Extract the [x, y] coordinate from the center of the cell holding the provided text.  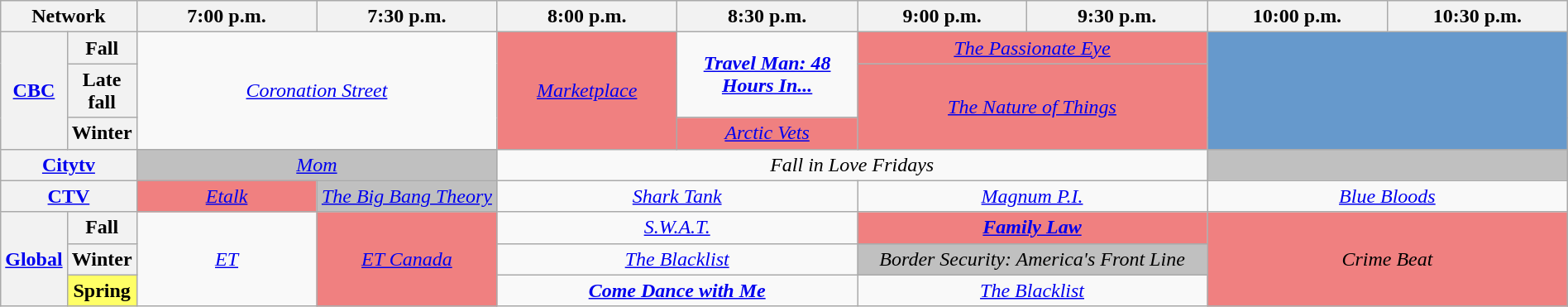
Come Dance with Me [677, 290]
Global [34, 259]
10:30 p.m. [1477, 17]
S.W.A.T. [677, 228]
Arctic Vets [767, 133]
Coronation Street [317, 91]
The Nature of Things [1032, 106]
8:30 p.m. [767, 17]
7:00 p.m. [227, 17]
Crime Beat [1388, 259]
Blue Bloods [1388, 196]
The Passionate Eye [1032, 48]
Spring [102, 290]
ET Canada [407, 259]
7:30 p.m. [407, 17]
Mom [317, 165]
The Big Bang Theory [407, 196]
Citytv [69, 165]
CTV [69, 196]
10:00 p.m. [1298, 17]
Fall in Love Fridays [852, 165]
Shark Tank [677, 196]
8:00 p.m. [587, 17]
Family Law [1032, 228]
Network [69, 17]
Border Security: America's Front Line [1032, 259]
9:00 p.m. [943, 17]
CBC [34, 91]
Travel Man: 48 Hours In... [767, 74]
Magnum P.I. [1032, 196]
Late fall [102, 91]
Marketplace [587, 91]
ET [227, 259]
9:30 p.m. [1117, 17]
Etalk [227, 196]
